Determine the [x, y] coordinate at the center of the cell enclosing the given text.  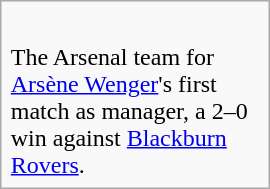
The Arsenal team for Arsène Wenger's first match as manager, a 2–0 win against Blackburn Rovers. [134, 111]
